Output the (x, y) coordinate of the center of the cell containing the given text.  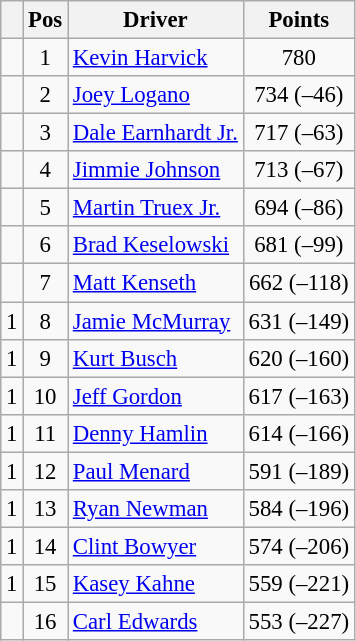
681 (–99) (298, 245)
Denny Hamlin (156, 433)
694 (–86) (298, 208)
11 (46, 433)
620 (–160) (298, 358)
Martin Truex Jr. (156, 208)
8 (46, 321)
574 (–206) (298, 546)
Carl Edwards (156, 621)
Joey Logano (156, 95)
553 (–227) (298, 621)
2 (46, 95)
12 (46, 471)
4 (46, 170)
Driver (156, 20)
3 (46, 133)
Paul Menard (156, 471)
Dale Earnhardt Jr. (156, 133)
Jamie McMurray (156, 321)
15 (46, 584)
13 (46, 509)
Points (298, 20)
7 (46, 283)
Kurt Busch (156, 358)
14 (46, 546)
Jeff Gordon (156, 396)
559 (–221) (298, 584)
617 (–163) (298, 396)
Brad Keselowski (156, 245)
Matt Kenseth (156, 283)
713 (–67) (298, 170)
591 (–189) (298, 471)
Clint Bowyer (156, 546)
Ryan Newman (156, 509)
662 (–118) (298, 283)
9 (46, 358)
734 (–46) (298, 95)
Pos (46, 20)
5 (46, 208)
Kevin Harvick (156, 58)
Kasey Kahne (156, 584)
16 (46, 621)
Jimmie Johnson (156, 170)
6 (46, 245)
631 (–149) (298, 321)
780 (298, 58)
584 (–196) (298, 509)
10 (46, 396)
614 (–166) (298, 433)
717 (–63) (298, 133)
